From the cell containing the given text, extract its center point as [X, Y] coordinate. 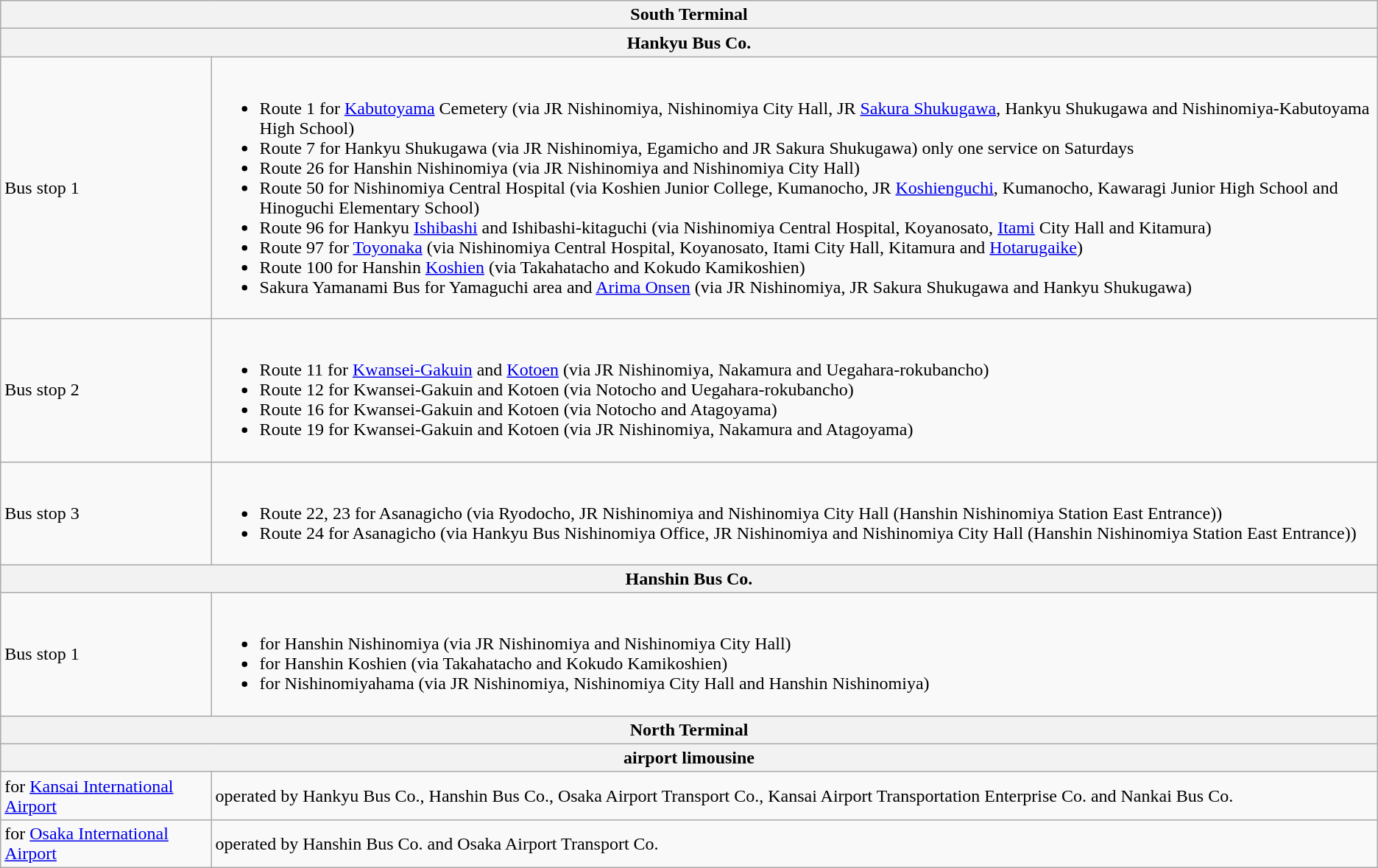
operated by Hanshin Bus Co. and Osaka Airport Transport Co. [794, 844]
Bus stop 2 [106, 390]
airport limousine [689, 758]
North Terminal [689, 730]
Bus stop 3 [106, 513]
operated by Hankyu Bus Co., Hanshin Bus Co., Osaka Airport Transport Co., Kansai Airport Transportation Enterprise Co. and Nankai Bus Co. [794, 795]
Hankyu Bus Co. [689, 43]
for Kansai International Airport [106, 795]
for Osaka International Airport [106, 844]
Hanshin Bus Co. [689, 579]
South Terminal [689, 15]
